Extract the (X, Y) coordinate from the center of the cell holding the provided text.  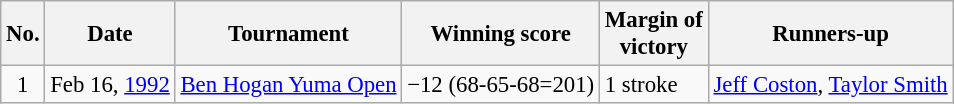
Date (110, 34)
No. (23, 34)
Ben Hogan Yuma Open (288, 85)
Margin ofvictory (654, 34)
Winning score (501, 34)
Runners-up (830, 34)
1 stroke (654, 85)
Jeff Coston, Taylor Smith (830, 85)
Feb 16, 1992 (110, 85)
1 (23, 85)
−12 (68-65-68=201) (501, 85)
Tournament (288, 34)
